Extract the (X, Y) coordinate from the center of the cell holding the provided text.  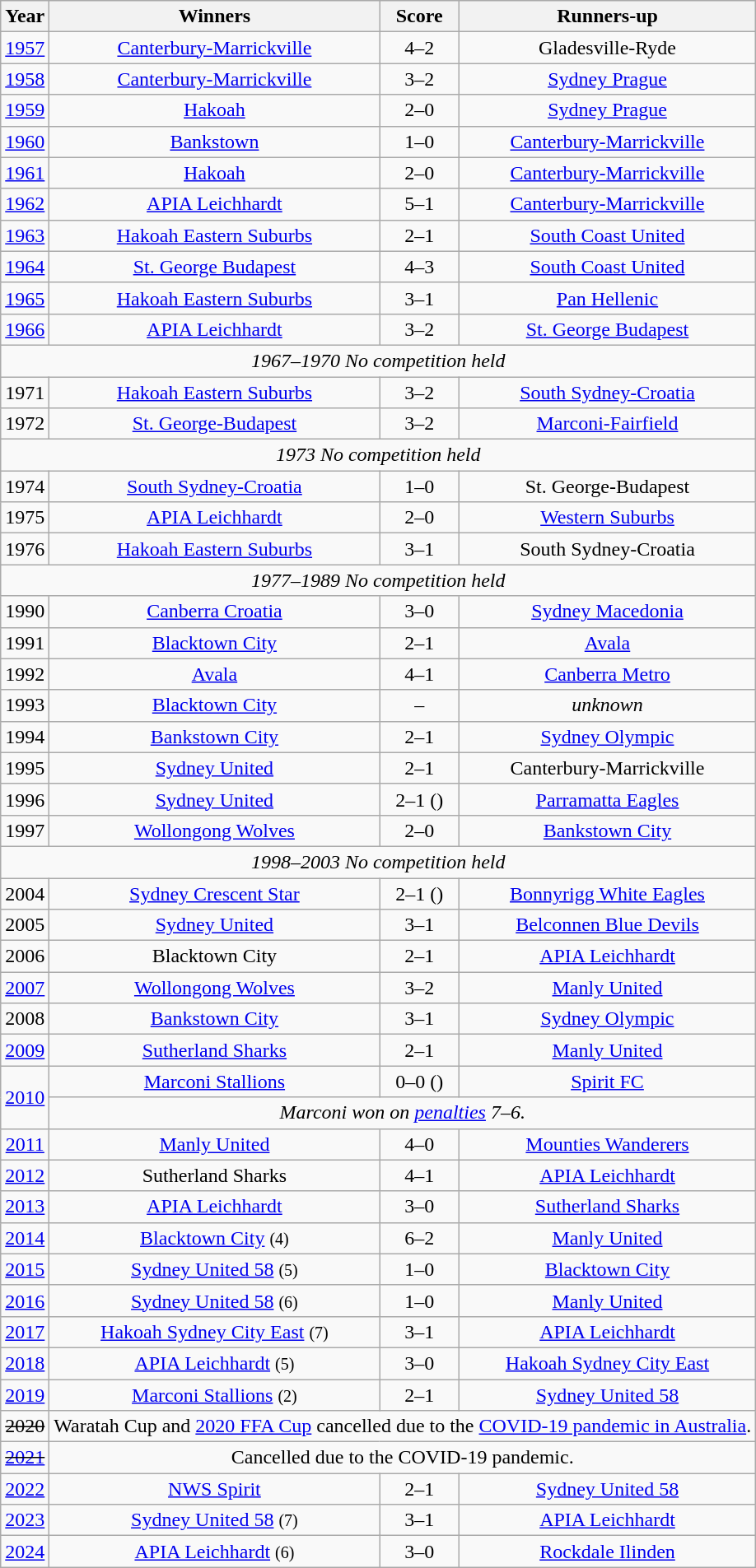
1965 (25, 298)
Blacktown City (4) (214, 1238)
Score (419, 16)
Winners (214, 16)
1993 (25, 705)
2012 (25, 1175)
2009 (25, 1050)
1959 (25, 110)
1975 (25, 518)
2006 (25, 956)
1990 (25, 612)
1998–2003 No competition held (379, 862)
2019 (25, 1395)
Hakoah Sydney City East (7) (214, 1332)
Gladesville-Ryde (607, 48)
Year (25, 16)
1973 No competition held (379, 455)
1972 (25, 424)
6–2 (419, 1238)
2013 (25, 1207)
NWS Spirit (214, 1489)
1964 (25, 267)
1992 (25, 674)
Waratah Cup and 2020 FFA Cup cancelled due to the COVID-19 pandemic in Australia. (403, 1426)
1991 (25, 643)
2022 (25, 1489)
Mounties Wanderers (607, 1144)
1957 (25, 48)
5–1 (419, 204)
2023 (25, 1520)
Bankstown (214, 142)
Rockdale Ilinden (607, 1552)
Runners-up (607, 16)
2010 (25, 1097)
unknown (607, 705)
4–2 (419, 48)
1997 (25, 831)
Belconnen Blue Devils (607, 925)
APIA Leichhardt (6) (214, 1552)
Marconi-Fairfield (607, 424)
2007 (25, 988)
Pan Hellenic (607, 298)
Marconi Stallions (2) (214, 1395)
Spirit FC (607, 1082)
0–0 () (419, 1082)
2024 (25, 1552)
1961 (25, 173)
1963 (25, 235)
Sydney Crescent Star (214, 893)
1967–1970 No competition held (379, 361)
1971 (25, 393)
Parramatta Eagles (607, 799)
1976 (25, 549)
Sydney United 58 (6) (214, 1300)
1996 (25, 799)
2017 (25, 1332)
– (419, 705)
1958 (25, 79)
APIA Leichhardt (5) (214, 1363)
Marconi Stallions (214, 1082)
1960 (25, 142)
4–3 (419, 267)
2005 (25, 925)
Sydney United 58 (7) (214, 1520)
2015 (25, 1269)
2020 (25, 1426)
1974 (25, 486)
2018 (25, 1363)
Sydney Macedonia (607, 612)
1962 (25, 204)
2014 (25, 1238)
2004 (25, 893)
Canberra Croatia (214, 612)
Canberra Metro (607, 674)
2021 (25, 1458)
2008 (25, 1019)
Hakoah Sydney City East (607, 1363)
1966 (25, 329)
Western Suburbs (607, 518)
Marconi won on penalties 7–6. (403, 1113)
4–0 (419, 1144)
1995 (25, 768)
Bonnyrigg White Eagles (607, 893)
1994 (25, 737)
Sydney United 58 (5) (214, 1269)
Cancelled due to the COVID-19 pandemic. (403, 1458)
2016 (25, 1300)
2011 (25, 1144)
1977–1989 No competition held (379, 580)
